Identify which cell holds the provided text, then report its [x, y] central coordinate. 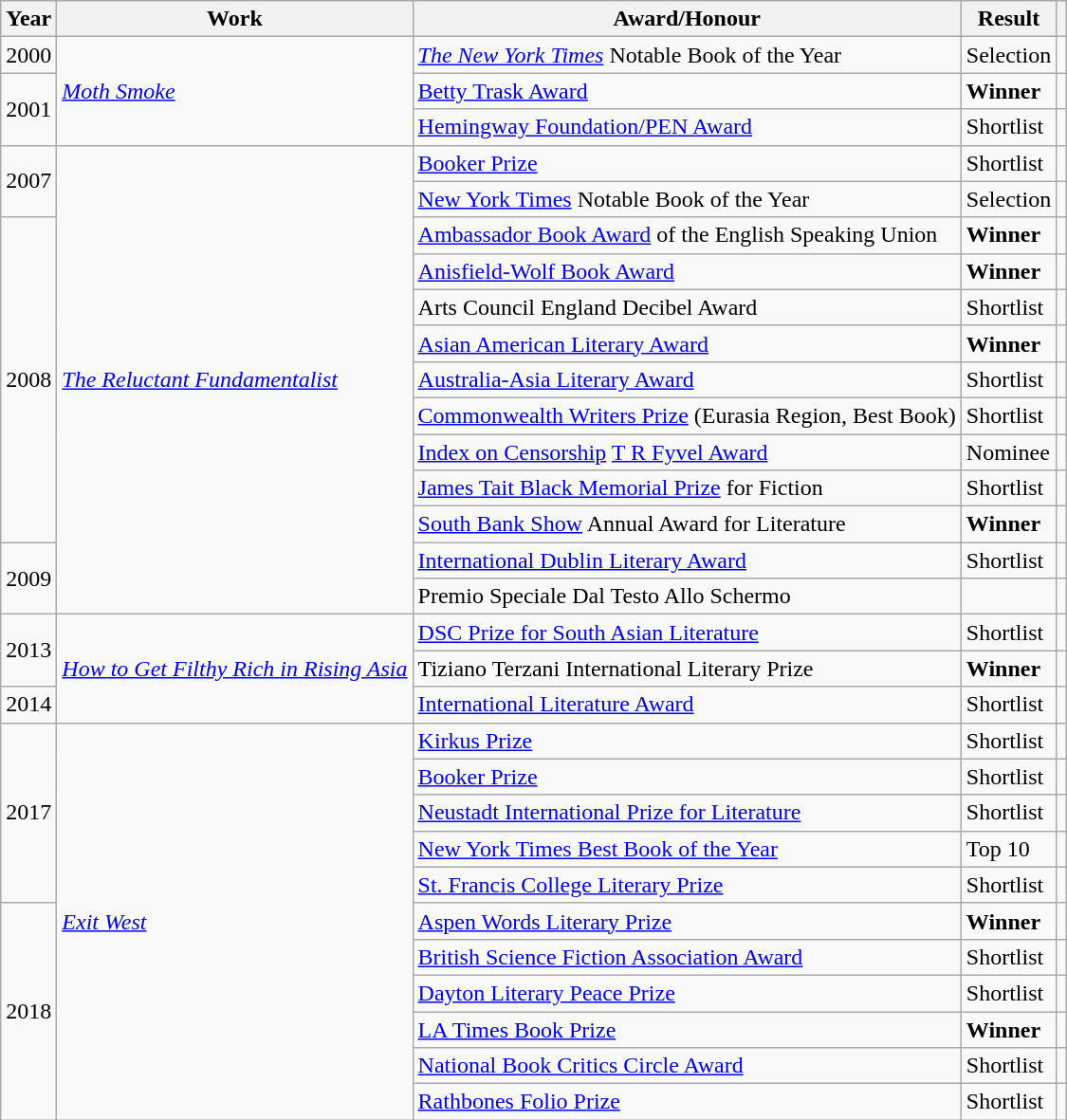
Premio Speciale Dal Testo Allo Schermo [687, 597]
Anisfield-Wolf Book Award [687, 271]
New York Times Best Book of the Year [687, 849]
British Science Fiction Association Award [687, 957]
LA Times Book Prize [687, 1029]
Dayton Literary Peace Prize [687, 993]
2000 [28, 55]
Moth Smoke [235, 91]
Aspen Words Literary Prize [687, 921]
International Dublin Literary Award [687, 560]
South Bank Show Annual Award for Literature [687, 524]
Work [235, 19]
The Reluctant Fundamentalist [235, 379]
2009 [28, 578]
2014 [28, 705]
Commonwealth Writers Prize (Eurasia Region, Best Book) [687, 415]
Nominee [1008, 452]
Neustadt International Prize for Literature [687, 813]
Award/Honour [687, 19]
DSC Prize for South Asian Literature [687, 633]
2008 [28, 379]
Tiziano Terzani International Literary Prize [687, 669]
Asian American Literary Award [687, 343]
St. Francis College Literary Prize [687, 885]
Exit West [235, 922]
How to Get Filthy Rich in Rising Asia [235, 669]
2017 [28, 813]
2001 [28, 109]
2007 [28, 181]
Year [28, 19]
Ambassador Book Award of the English Speaking Union [687, 235]
Kirkus Prize [687, 741]
Index on Censorship T R Fyvel Award [687, 452]
2018 [28, 1011]
Result [1008, 19]
New York Times Notable Book of the Year [687, 199]
Top 10 [1008, 849]
Arts Council England Decibel Award [687, 307]
2013 [28, 651]
National Book Critics Circle Award [687, 1066]
International Literature Award [687, 705]
James Tait Black Memorial Prize for Fiction [687, 488]
Betty Trask Award [687, 91]
Rathbones Folio Prize [687, 1102]
The New York Times Notable Book of the Year [687, 55]
Hemingway Foundation/PEN Award [687, 127]
Australia-Asia Literary Award [687, 379]
